From the cell containing the given text, extract its center point as (X, Y) coordinate. 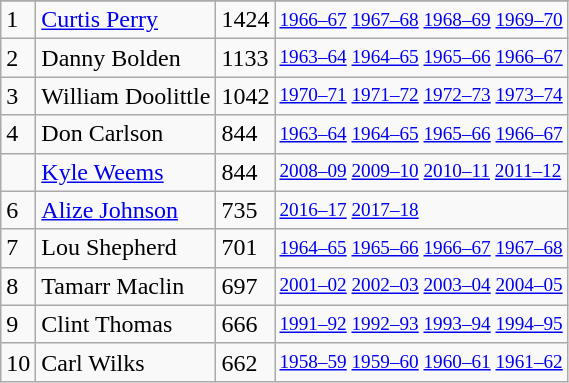
8 (18, 286)
Lou Shepherd (126, 248)
1424 (246, 20)
1970–71 1971–72 1972–73 1973–74 (421, 96)
735 (246, 210)
1958–59 1959–60 1960–61 1961–62 (421, 362)
Tamarr Maclin (126, 286)
2001–02 2002–03 2003–04 2004–05 (421, 286)
Kyle Weems (126, 172)
Clint Thomas (126, 324)
7 (18, 248)
2008–09 2009–10 2010–11 2011–12 (421, 172)
1991–92 1992–93 1993–94 1994–95 (421, 324)
1042 (246, 96)
6 (18, 210)
662 (246, 362)
10 (18, 362)
William Doolittle (126, 96)
1964–65 1965–66 1966–67 1967–68 (421, 248)
Curtis Perry (126, 20)
Danny Bolden (126, 58)
666 (246, 324)
3 (18, 96)
4 (18, 134)
1966–67 1967–68 1968–69 1969–70 (421, 20)
1 (18, 20)
Don Carlson (126, 134)
697 (246, 286)
Alize Johnson (126, 210)
1133 (246, 58)
701 (246, 248)
Carl Wilks (126, 362)
9 (18, 324)
2 (18, 58)
2016–17 2017–18 (421, 210)
